Identify which cell holds the provided text, then report its (x, y) central coordinate. 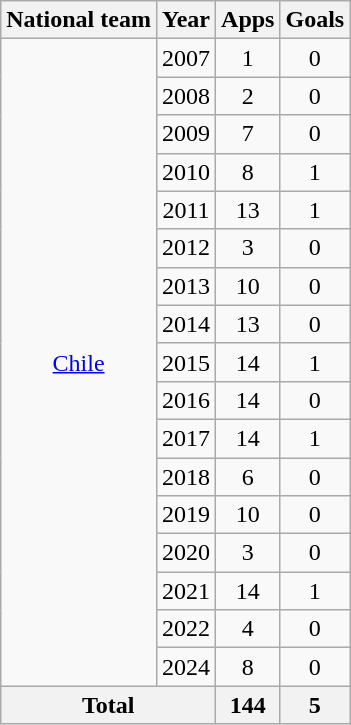
2021 (186, 591)
2 (248, 96)
2008 (186, 96)
4 (248, 629)
Total (108, 705)
2020 (186, 553)
2011 (186, 210)
2014 (186, 324)
Chile (79, 362)
2010 (186, 172)
2013 (186, 286)
2024 (186, 667)
2015 (186, 362)
2007 (186, 58)
2019 (186, 515)
144 (248, 705)
2018 (186, 477)
2012 (186, 248)
2009 (186, 134)
Goals (315, 20)
Apps (248, 20)
2022 (186, 629)
5 (315, 705)
7 (248, 134)
6 (248, 477)
2017 (186, 438)
National team (79, 20)
Year (186, 20)
2016 (186, 400)
